Scan for the cell matching the given text and deliver its [x, y] coordinate at center. 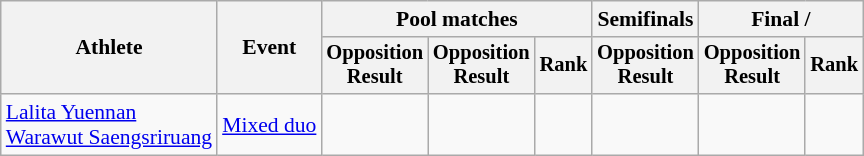
Mixed duo [269, 124]
Athlete [109, 48]
Pool matches [456, 19]
Final / [781, 19]
Lalita Yuennan Warawut Saengsriruang [109, 124]
Event [269, 48]
Semifinals [646, 19]
